Return the [X, Y] coordinate for the center point of the cell that contains the specified text.  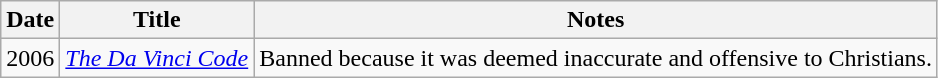
Title [157, 20]
2006 [30, 58]
The Da Vinci Code [157, 58]
Notes [596, 20]
Date [30, 20]
Banned because it was deemed inaccurate and offensive to Christians. [596, 58]
